From the cell containing the given text, extract its center point as [x, y] coordinate. 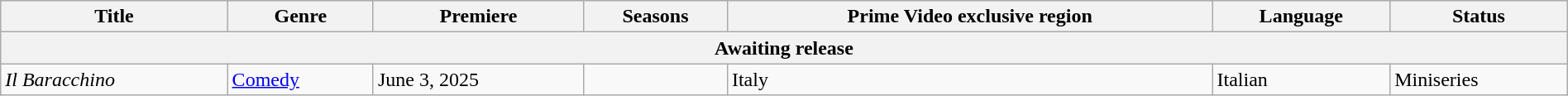
Italy [969, 79]
Comedy [300, 79]
Awaiting release [784, 48]
Language [1302, 17]
Italian [1302, 79]
Genre [300, 17]
Prime Video exclusive region [969, 17]
Premiere [478, 17]
Miniseries [1479, 79]
Status [1479, 17]
June 3, 2025 [478, 79]
Title [114, 17]
Seasons [655, 17]
Il Baracchino [114, 79]
